From the cell containing the given text, extract its center point as [x, y] coordinate. 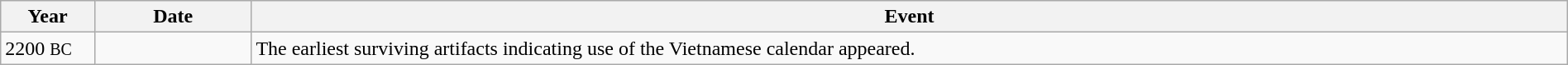
Date [172, 17]
2200 BC [48, 48]
Year [48, 17]
Event [910, 17]
The earliest surviving artifacts indicating use of the Vietnamese calendar appeared. [910, 48]
